Identify which cell holds the provided text, then report its (X, Y) central coordinate. 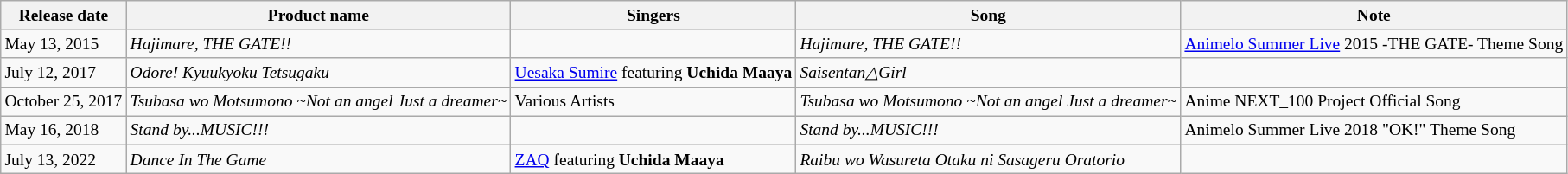
July 13, 2022 (64, 159)
Animelo Summer Live 2018 "OK!" Theme Song (1374, 130)
July 12, 2017 (64, 73)
Singers (653, 16)
May 16, 2018 (64, 130)
Note (1374, 16)
Release date (64, 16)
Various Artists (653, 102)
Odore! Kyuukyoku Tetsugaku (318, 73)
Anime NEXT_100 Project Official Song (1374, 102)
May 13, 2015 (64, 43)
Product name (318, 16)
Saisentan△Girl (989, 73)
Song (989, 16)
ZAQ featuring Uchida Maaya (653, 159)
Raibu wo Wasureta Otaku ni Sasageru Oratorio (989, 159)
Dance In The Game (318, 159)
Animelo Summer Live 2015 -THE GATE- Theme Song (1374, 43)
Uesaka Sumire featuring Uchida Maaya (653, 73)
October 25, 2017 (64, 102)
